Extract the (x, y) coordinate from the center of the cell holding the provided text.  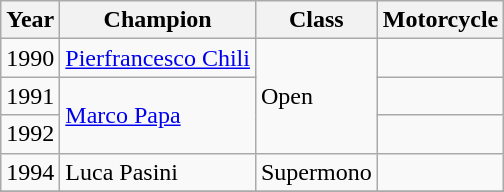
Motorcycle (440, 20)
Marco Papa (158, 115)
1992 (30, 134)
Champion (158, 20)
Supermono (316, 172)
Pierfrancesco Chili (158, 58)
Year (30, 20)
Class (316, 20)
Open (316, 96)
1991 (30, 96)
Luca Pasini (158, 172)
1994 (30, 172)
1990 (30, 58)
